Capture the cell that displays the provided text and extract its [x, y] central coordinate. 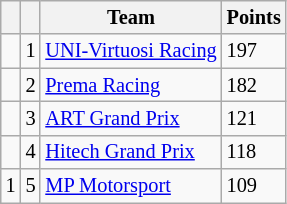
Prema Racing [130, 85]
197 [254, 51]
MP Motorsport [130, 186]
UNI-Virtuosi Racing [130, 51]
Points [254, 17]
3 [31, 118]
109 [254, 186]
121 [254, 118]
2 [31, 85]
Team [130, 17]
4 [31, 152]
ART Grand Prix [130, 118]
182 [254, 85]
118 [254, 152]
5 [31, 186]
Hitech Grand Prix [130, 152]
